From the cell containing the given text, extract its center point as (X, Y) coordinate. 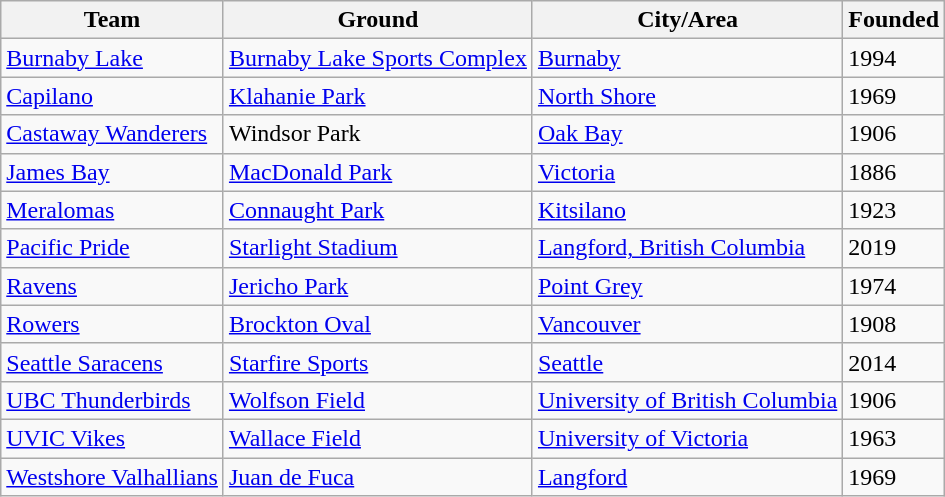
1923 (894, 210)
Westshore Valhallians (112, 477)
Burnaby Lake Sports Complex (378, 58)
Victoria (687, 172)
Langford (687, 477)
Brockton Oval (378, 324)
Burnaby Lake (112, 58)
2019 (894, 248)
1974 (894, 286)
University of Victoria (687, 438)
1963 (894, 438)
Meralomas (112, 210)
Langford, British Columbia (687, 248)
Rowers (112, 324)
Burnaby (687, 58)
1994 (894, 58)
Klahanie Park (378, 96)
Ground (378, 20)
1908 (894, 324)
MacDonald Park (378, 172)
Oak Bay (687, 134)
Starlight Stadium (378, 248)
James Bay (112, 172)
Vancouver (687, 324)
Seattle Saracens (112, 362)
UBC Thunderbirds (112, 400)
Starfire Sports (378, 362)
Seattle (687, 362)
Juan de Fuca (378, 477)
Founded (894, 20)
Jericho Park (378, 286)
Ravens (112, 286)
UVIC Vikes (112, 438)
Team (112, 20)
Castaway Wanderers (112, 134)
Capilano (112, 96)
Point Grey (687, 286)
University of British Columbia (687, 400)
1886 (894, 172)
Wallace Field (378, 438)
Wolfson Field (378, 400)
2014 (894, 362)
North Shore (687, 96)
City/Area (687, 20)
Windsor Park (378, 134)
Kitsilano (687, 210)
Connaught Park (378, 210)
Pacific Pride (112, 248)
